Detect which cell encompasses the target text, then output its [x, y] center coordinate. 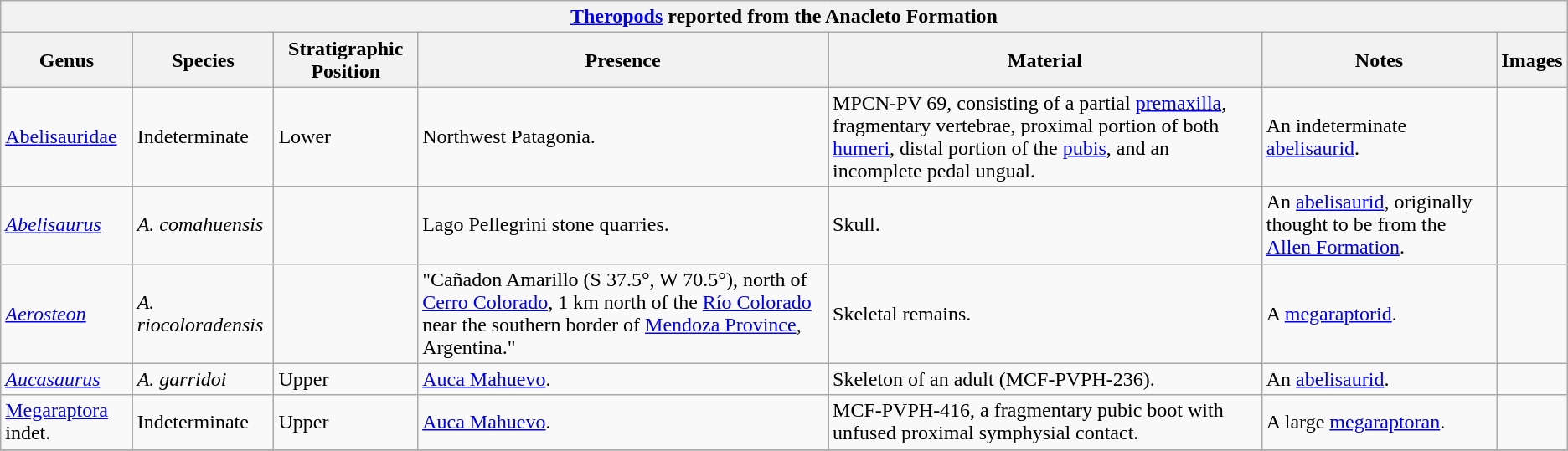
A megaraptorid. [1379, 313]
Abelisaurus [67, 225]
A. garridoi [203, 379]
Skull. [1045, 225]
An abelisaurid, originally thought to be from the Allen Formation. [1379, 225]
Skeletal remains. [1045, 313]
Material [1045, 60]
A large megaraptoran. [1379, 422]
Images [1532, 60]
Skeleton of an adult (MCF-PVPH-236). [1045, 379]
Notes [1379, 60]
Stratigraphic Position [346, 60]
Theropods reported from the Anacleto Formation [784, 17]
An indeterminate abelisaurid. [1379, 137]
Presence [623, 60]
Abelisauridae [67, 137]
Genus [67, 60]
Aucasaurus [67, 379]
An abelisaurid. [1379, 379]
MCF-PVPH-416, a fragmentary pubic boot with unfused proximal symphysial contact. [1045, 422]
Species [203, 60]
A. riocoloradensis [203, 313]
Aerosteon [67, 313]
Megaraptora indet. [67, 422]
Lower [346, 137]
Northwest Patagonia. [623, 137]
A. comahuensis [203, 225]
Lago Pellegrini stone quarries. [623, 225]
